From the cell containing the given text, extract its center point as (x, y) coordinate. 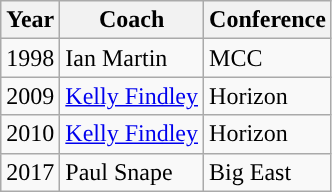
2009 (30, 96)
2017 (30, 172)
1998 (30, 58)
Conference (268, 20)
Ian Martin (132, 58)
MCC (268, 58)
2010 (30, 134)
Paul Snape (132, 172)
Big East (268, 172)
Year (30, 20)
Coach (132, 20)
